Extract the [X, Y] coordinate from the center of the cell holding the provided text.  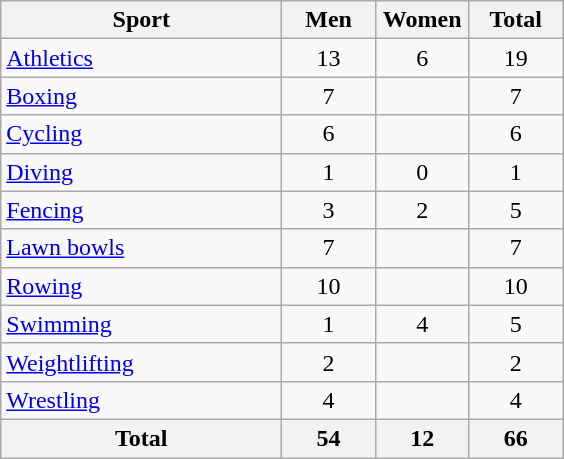
Women [422, 20]
Rowing [142, 286]
Cycling [142, 134]
Diving [142, 172]
19 [516, 58]
Boxing [142, 96]
0 [422, 172]
12 [422, 438]
Athletics [142, 58]
66 [516, 438]
Weightlifting [142, 362]
13 [329, 58]
Fencing [142, 210]
Men [329, 20]
Sport [142, 20]
Wrestling [142, 400]
Swimming [142, 324]
Lawn bowls [142, 248]
3 [329, 210]
54 [329, 438]
